Output the [x, y] coordinate of the center of the cell containing the given text.  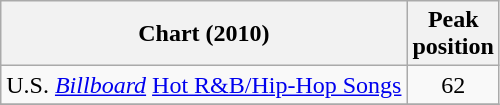
Peakposition [453, 34]
U.S. Billboard Hot R&B/Hip-Hop Songs [204, 85]
62 [453, 85]
Chart (2010) [204, 34]
